From the cell containing the given text, extract its center point as (x, y) coordinate. 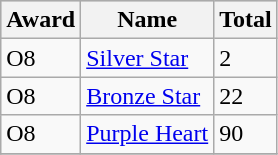
Silver Star (148, 58)
2 (246, 58)
22 (246, 96)
Total (246, 20)
Purple Heart (148, 134)
90 (246, 134)
Bronze Star (148, 96)
Award (41, 20)
Name (148, 20)
